Locate the cell with the specified text and output its (X, Y) center coordinate. 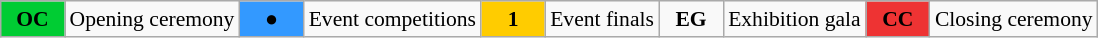
Exhibition gala (794, 19)
OC (32, 19)
Opening ceremony (152, 19)
CC (898, 19)
Event competitions (392, 19)
EG (691, 19)
Event finals (602, 19)
Closing ceremony (1014, 19)
1 (513, 19)
● (271, 19)
